Scan for the cell matching the given text and deliver its [X, Y] coordinate at center. 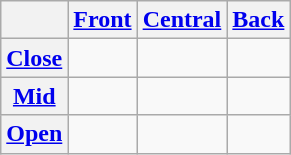
Open [34, 134]
Mid [34, 96]
Front [102, 20]
Back [258, 20]
Close [34, 58]
Central [182, 20]
